Extract the [X, Y] coordinate from the center of the cell holding the provided text.  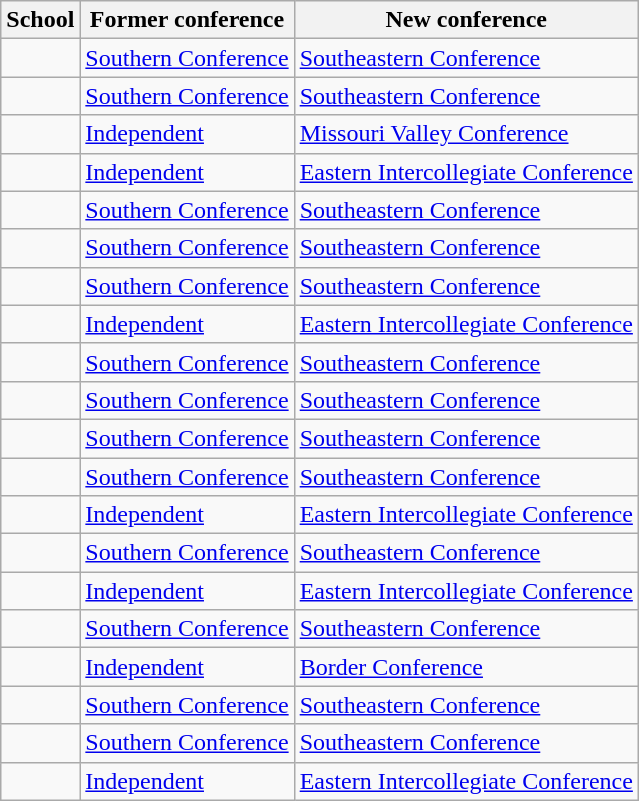
New conference [466, 20]
Missouri Valley Conference [466, 134]
Border Conference [466, 667]
Former conference [187, 20]
School [40, 20]
